Search for the cell housing the specified text and yield its (x, y) center coordinate. 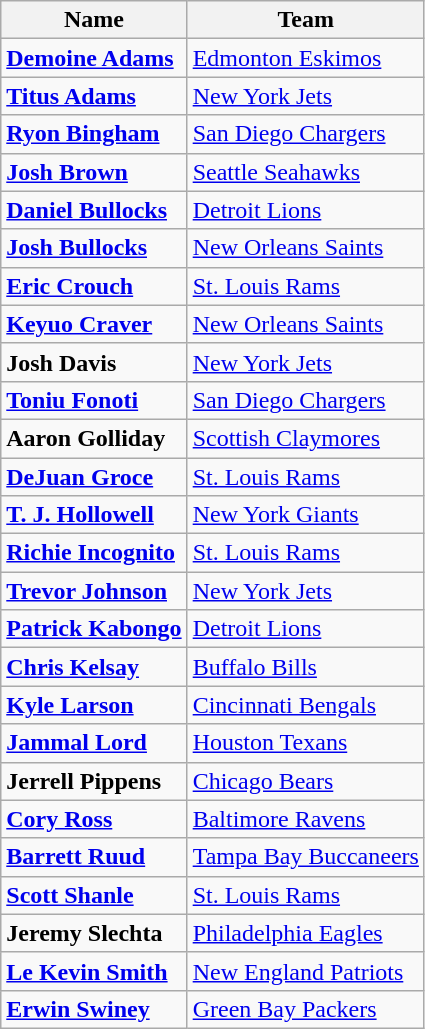
Josh Davis (94, 362)
T. J. Hollowell (94, 515)
Erwin Swiney (94, 1009)
Jeremy Slechta (94, 933)
Josh Brown (94, 172)
Daniel Bullocks (94, 210)
Josh Bullocks (94, 248)
Patrick Kabongo (94, 629)
Demoine Adams (94, 58)
Name (94, 20)
Jerrell Pippens (94, 781)
DeJuan Groce (94, 477)
Chicago Bears (306, 781)
Scott Shanle (94, 895)
Cincinnati Bengals (306, 705)
Baltimore Ravens (306, 819)
Barrett Ruud (94, 857)
Jammal Lord (94, 743)
Philadelphia Eagles (306, 933)
Team (306, 20)
Houston Texans (306, 743)
Aaron Golliday (94, 438)
Tampa Bay Buccaneers (306, 857)
Scottish Claymores (306, 438)
Richie Incognito (94, 553)
Titus Adams (94, 96)
Trevor Johnson (94, 591)
Green Bay Packers (306, 1009)
Toniu Fonoti (94, 400)
New England Patriots (306, 971)
Keyuo Craver (94, 324)
Kyle Larson (94, 705)
Ryon Bingham (94, 134)
New York Giants (306, 515)
Le Kevin Smith (94, 971)
Eric Crouch (94, 286)
Seattle Seahawks (306, 172)
Edmonton Eskimos (306, 58)
Chris Kelsay (94, 667)
Cory Ross (94, 819)
Buffalo Bills (306, 667)
